Identify which cell holds the provided text, then report its (x, y) central coordinate. 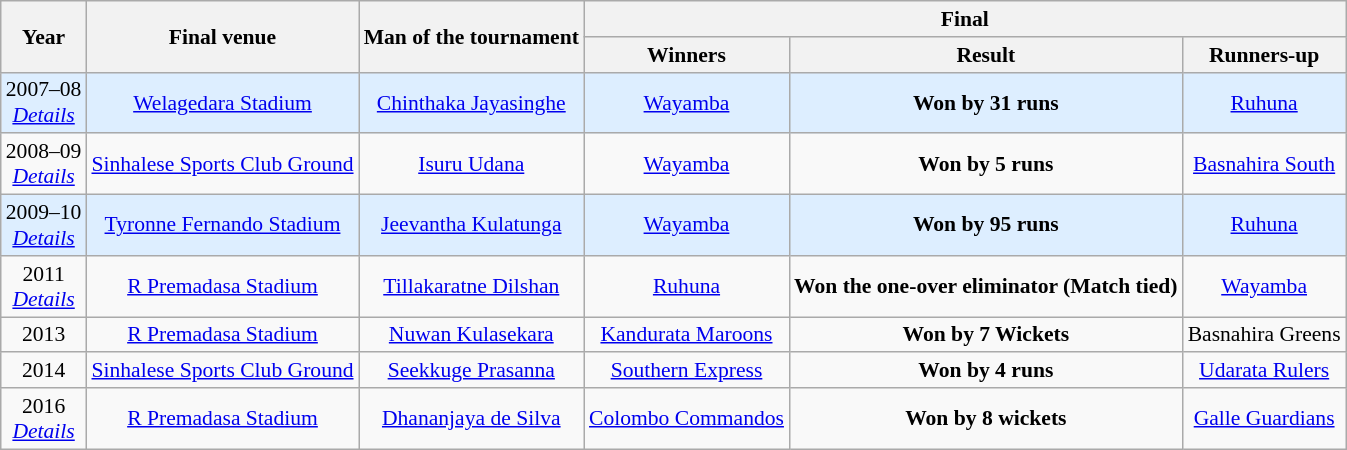
Dhananjaya de Silva (472, 418)
2013 (44, 335)
2008–09Details (44, 164)
Chinthaka Jayasinghe (472, 102)
2009–10Details (44, 226)
Year (44, 36)
Final (965, 19)
Tillakaratne Dilshan (472, 286)
Southern Express (686, 371)
Man of the tournament (472, 36)
Won by 8 wickets (986, 418)
Final venue (222, 36)
Seekkuge Prasanna (472, 371)
Won the one-over eliminator (Match tied) (986, 286)
Runners-up (1264, 55)
Kandurata Maroons (686, 335)
Tyronne Fernando Stadium (222, 226)
Jeevantha Kulatunga (472, 226)
Won by 95 runs (986, 226)
Winners (686, 55)
Isuru Udana (472, 164)
Basnahira Greens (1264, 335)
Basnahira South (1264, 164)
Won by 31 runs (986, 102)
2011Details (44, 286)
Won by 5 runs (986, 164)
Won by 7 Wickets (986, 335)
Won by 4 runs (986, 371)
Welagedara Stadium (222, 102)
2016Details (44, 418)
Colombo Commandos (686, 418)
Result (986, 55)
Galle Guardians (1264, 418)
Udarata Rulers (1264, 371)
2014 (44, 371)
2007–08Details (44, 102)
Nuwan Kulasekara (472, 335)
